Determine the [X, Y] coordinate at the center of the cell enclosing the given text.  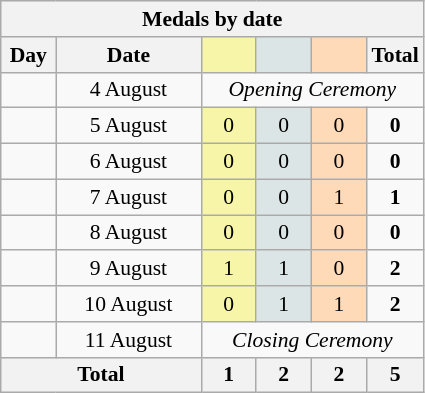
6 August [128, 162]
Day [28, 55]
Medals by date [212, 19]
5 [394, 375]
10 August [128, 304]
7 August [128, 197]
11 August [128, 340]
Closing Ceremony [312, 340]
Date [128, 55]
9 August [128, 269]
4 August [128, 90]
Opening Ceremony [312, 90]
5 August [128, 126]
8 August [128, 233]
